Find where the given text appears and provide that cell's center as (x, y) coordinate. 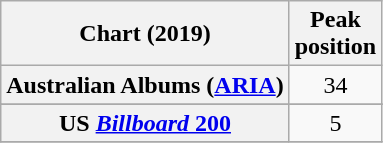
US Billboard 200 (145, 123)
5 (335, 123)
Peakposition (335, 34)
Chart (2019) (145, 34)
34 (335, 85)
Australian Albums (ARIA) (145, 85)
